Determine the [X, Y] coordinate at the center of the cell enclosing the given text.  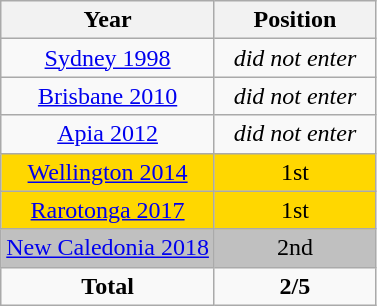
2/5 [294, 286]
Position [294, 20]
Rarotonga 2017 [108, 210]
Total [108, 286]
Brisbane 2010 [108, 96]
Wellington 2014 [108, 172]
Apia 2012 [108, 134]
2nd [294, 248]
Year [108, 20]
Sydney 1998 [108, 58]
New Caledonia 2018 [108, 248]
